Search for the cell housing the specified text and yield its (X, Y) center coordinate. 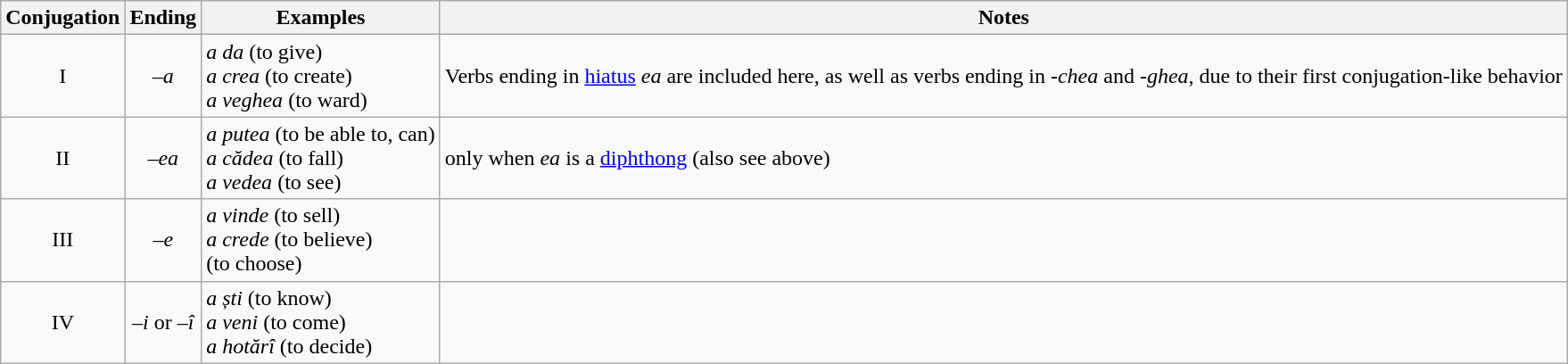
I (62, 76)
II (62, 158)
Conjugation (62, 18)
–i or –î (163, 322)
only when ea is a diphthong (also see above) (1003, 158)
Examples (321, 18)
a ști (to know)a veni (to come)a hotărî (to decide) (321, 322)
a vinde (to sell)a crede (to believe) (to choose) (321, 240)
a da (to give)a crea (to create)a veghea (to ward) (321, 76)
Verbs ending in hiatus ea are included here, as well as verbs ending in -chea and -ghea, due to their first conjugation-like behavior (1003, 76)
III (62, 240)
–ea (163, 158)
a putea (to be able to, can)a cădea (to fall)a vedea (to see) (321, 158)
Ending (163, 18)
IV (62, 322)
–e (163, 240)
–a (163, 76)
Notes (1003, 18)
